Pinpoint the cell where the given text exists, returning its [x, y] midpoint coordinate. 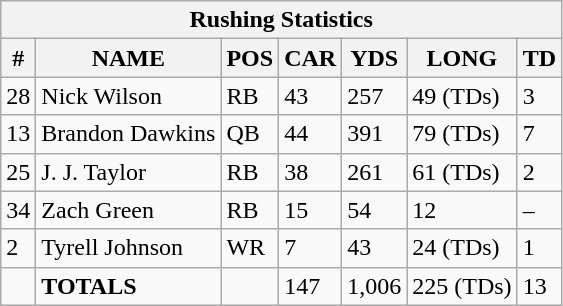
261 [374, 172]
CAR [310, 58]
25 [18, 172]
34 [18, 210]
LONG [462, 58]
225 (TDs) [462, 286]
44 [310, 134]
3 [539, 96]
POS [250, 58]
28 [18, 96]
1 [539, 248]
38 [310, 172]
TD [539, 58]
Brandon Dawkins [128, 134]
49 (TDs) [462, 96]
WR [250, 248]
257 [374, 96]
391 [374, 134]
15 [310, 210]
# [18, 58]
1,006 [374, 286]
61 (TDs) [462, 172]
J. J. Taylor [128, 172]
12 [462, 210]
QB [250, 134]
79 (TDs) [462, 134]
– [539, 210]
YDS [374, 58]
24 (TDs) [462, 248]
TOTALS [128, 286]
147 [310, 286]
54 [374, 210]
Rushing Statistics [282, 20]
Nick Wilson [128, 96]
Tyrell Johnson [128, 248]
NAME [128, 58]
Zach Green [128, 210]
